Pinpoint the cell where the given text exists, returning its (x, y) midpoint coordinate. 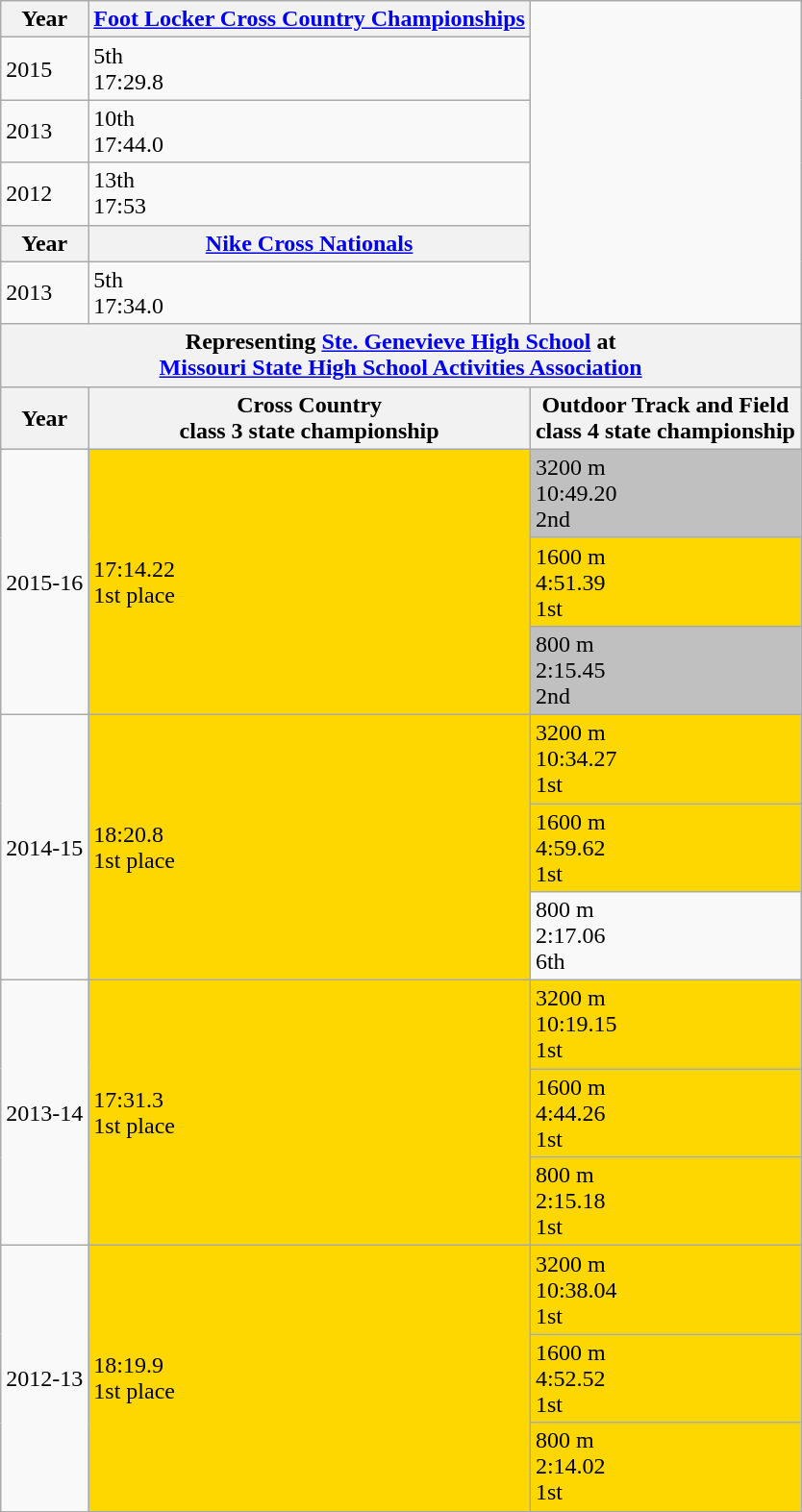
800 m2:17.066th (665, 936)
18:20.81st place (310, 847)
17:31.31st place (310, 1113)
13th17:53 (310, 194)
3200 m10:38.041st (665, 1290)
1600 m4:44.261st (665, 1113)
Outdoor Track and Fieldclass 4 state championship (665, 417)
3200 m10:34.271st (665, 758)
Cross Countryclass 3 state championship (310, 417)
1600 m4:59.621st (665, 848)
Foot Locker Cross Country Championships (310, 19)
2013-14 (44, 1113)
18:19.91st place (310, 1378)
5th17:29.8 (310, 69)
17:14.221st place (310, 582)
3200 m10:49.202nd (665, 493)
1600 m4:51.391st (665, 582)
2012-13 (44, 1378)
5th17:34.0 (310, 292)
Nike Cross Nationals (310, 243)
3200 m10:19.151st (665, 1025)
10th17:44.0 (310, 131)
2015-16 (44, 582)
800 m2:15.452nd (665, 670)
2015 (44, 69)
Representing Ste. Genevieve High School atMissouri State High School Activities Association (401, 356)
800 m2:14.021st (665, 1467)
2014-15 (44, 847)
800 m2:15.181st (665, 1202)
2012 (44, 194)
1600 m4:52.521st (665, 1378)
